Provide the [X, Y] coordinate of the cell's center where the given text is located.  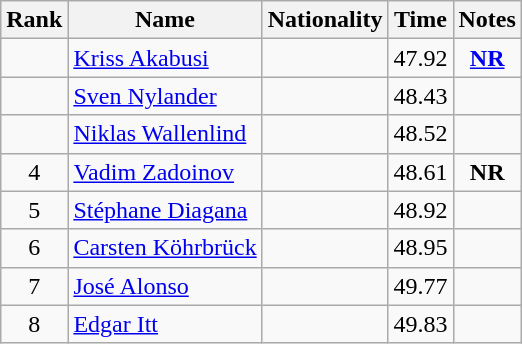
Vadim Zadoinov [165, 172]
47.92 [420, 58]
Stéphane Diagana [165, 210]
Nationality [325, 20]
48.52 [420, 134]
48.92 [420, 210]
48.95 [420, 248]
Niklas Wallenlind [165, 134]
Sven Nylander [165, 96]
4 [34, 172]
Rank [34, 20]
48.43 [420, 96]
7 [34, 286]
49.77 [420, 286]
José Alonso [165, 286]
Name [165, 20]
49.83 [420, 324]
8 [34, 324]
Kriss Akabusi [165, 58]
48.61 [420, 172]
Notes [487, 20]
6 [34, 248]
Carsten Köhrbrück [165, 248]
Edgar Itt [165, 324]
5 [34, 210]
Time [420, 20]
